Determine the (X, Y) coordinate at the center of the cell enclosing the given text.  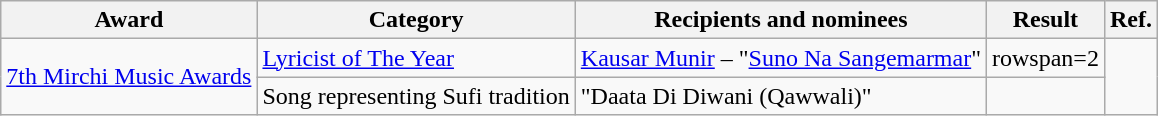
Kausar Munir – "Suno Na Sangemarmar" (780, 58)
Lyricist of The Year (416, 58)
"Daata Di Diwani (Qawwali)" (780, 96)
rowspan=2 (1046, 58)
Award (129, 20)
Recipients and nominees (780, 20)
Result (1046, 20)
Category (416, 20)
Song representing Sufi tradition (416, 96)
7th Mirchi Music Awards (129, 77)
Ref. (1130, 20)
